Find where the given text appears and provide that cell's center as [X, Y] coordinate. 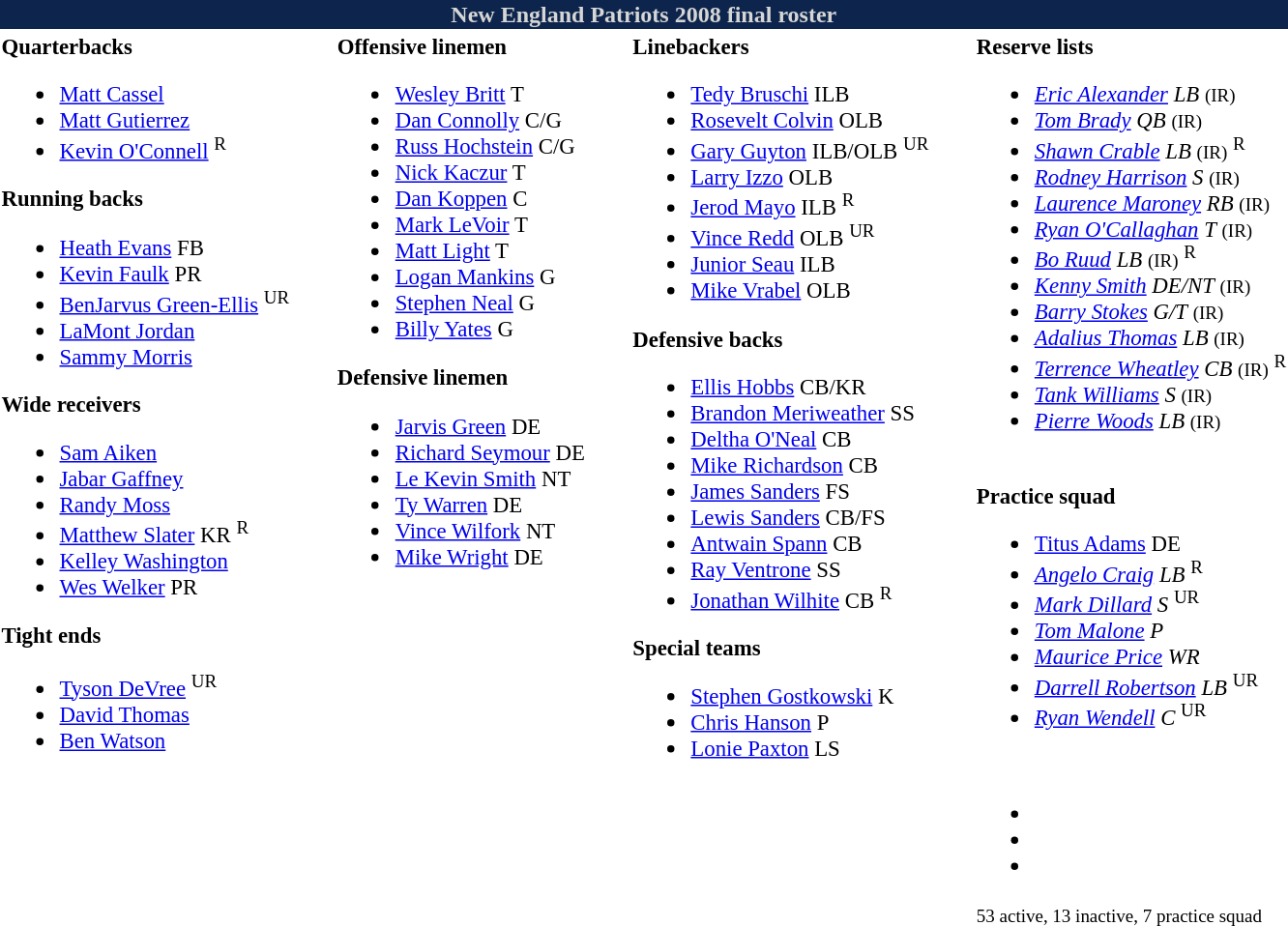
New England Patriots 2008 final roster [644, 14]
